Search for the cell housing the specified text and yield its (x, y) center coordinate. 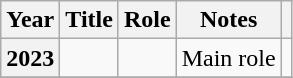
Role (147, 20)
Main role (228, 58)
Notes (228, 20)
2023 (30, 58)
Year (30, 20)
Title (90, 20)
